Pinpoint the cell where the given text exists, returning its (X, Y) midpoint coordinate. 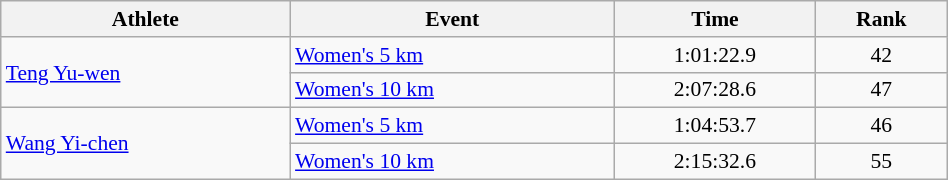
Wang Yi-chen (146, 144)
2:07:28.6 (714, 90)
42 (881, 55)
1:04:53.7 (714, 126)
Rank (881, 19)
Time (714, 19)
47 (881, 90)
Event (452, 19)
55 (881, 162)
Teng Yu-wen (146, 72)
46 (881, 126)
1:01:22.9 (714, 55)
Athlete (146, 19)
2:15:32.6 (714, 162)
